Locate the cell with the specified text and output its (x, y) center coordinate. 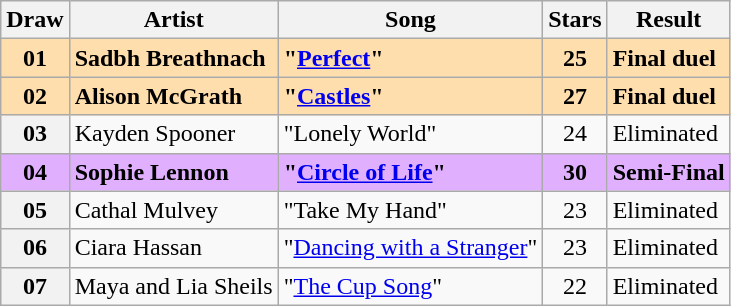
Stars (575, 20)
27 (575, 96)
24 (575, 134)
Alison McGrath (174, 96)
03 (35, 134)
25 (575, 58)
"Perfect" (410, 58)
Artist (174, 20)
Kayden Spooner (174, 134)
"The Cup Song" (410, 286)
Ciara Hassan (174, 248)
Semi-Final (668, 172)
"Dancing with a Stranger" (410, 248)
Sadbh Breathnach (174, 58)
Song (410, 20)
Cathal Mulvey (174, 210)
04 (35, 172)
01 (35, 58)
"Lonely World" (410, 134)
"Castles" (410, 96)
"Take My Hand" (410, 210)
Sophie Lennon (174, 172)
30 (575, 172)
"Circle of Life" (410, 172)
22 (575, 286)
Draw (35, 20)
Maya and Lia Sheils (174, 286)
06 (35, 248)
02 (35, 96)
07 (35, 286)
Result (668, 20)
05 (35, 210)
